Search for the cell housing the specified text and yield its [X, Y] center coordinate. 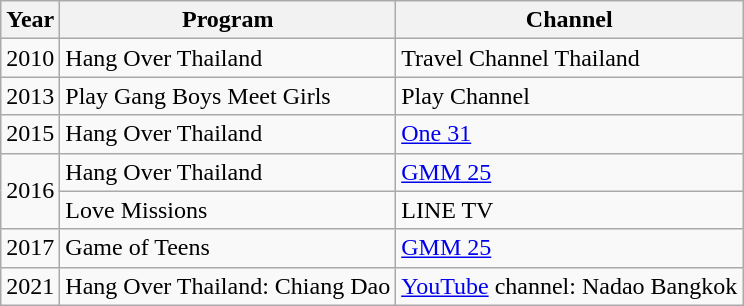
2013 [30, 96]
Hang Over Thailand: Chiang Dao [228, 286]
One 31 [570, 134]
Program [228, 20]
2015 [30, 134]
Game of Teens [228, 248]
Channel [570, 20]
LINE TV [570, 210]
Travel Channel Thailand [570, 58]
Play Channel [570, 96]
2017 [30, 248]
Love Missions [228, 210]
Play Gang Boys Meet Girls [228, 96]
YouTube channel: Nadao Bangkok [570, 286]
2021 [30, 286]
2010 [30, 58]
2016 [30, 191]
Year [30, 20]
